Capture the cell that displays the provided text and extract its (x, y) central coordinate. 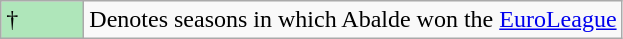
Denotes seasons in which Abalde won the EuroLeague (353, 20)
† (42, 20)
